Extract the (x, y) coordinate from the center of the cell holding the provided text.  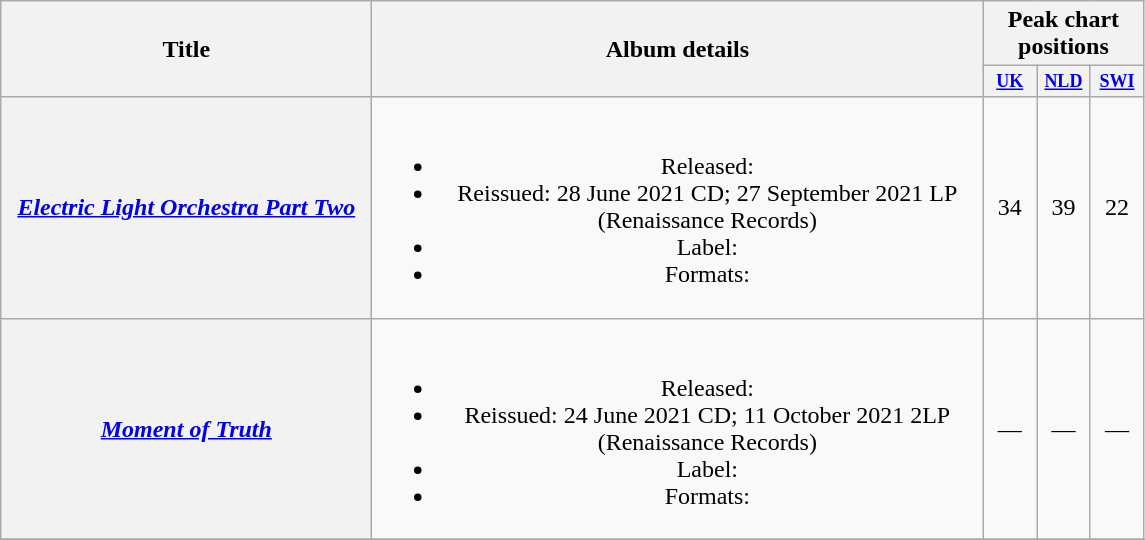
34 (1010, 208)
22 (1117, 208)
Released: Reissued: 28 June 2021 CD; 27 September 2021 LP (Renaissance Records)Label: Formats: (678, 208)
Album details (678, 49)
Title (186, 49)
NLD (1064, 82)
UK (1010, 82)
Moment of Truth (186, 428)
39 (1064, 208)
Peak chart positions (1064, 34)
SWI (1117, 82)
Electric Light Orchestra Part Two (186, 208)
Released: Reissued: 24 June 2021 CD; 11 October 2021 2LP (Renaissance Records)Label: Formats: (678, 428)
